Output the (X, Y) coordinate of the center of the cell containing the given text.  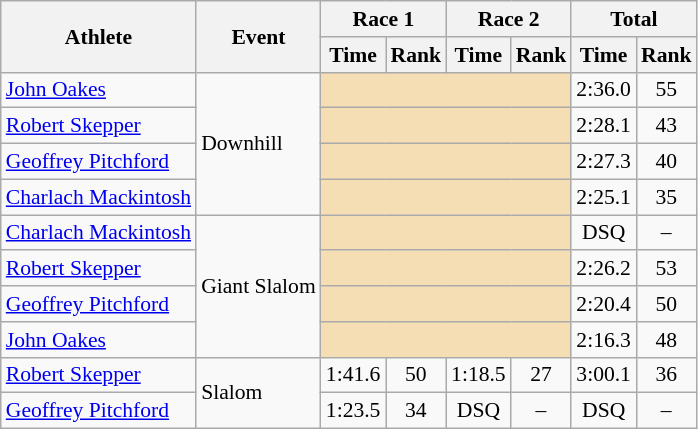
Race 2 (508, 19)
1:23.5 (354, 411)
2:28.1 (604, 126)
36 (666, 375)
Slalom (258, 392)
40 (666, 162)
34 (416, 411)
Total (634, 19)
2:16.3 (604, 340)
35 (666, 197)
Race 1 (384, 19)
27 (542, 375)
2:20.4 (604, 304)
3:00.1 (604, 375)
2:25.1 (604, 197)
55 (666, 90)
48 (666, 340)
Giant Slalom (258, 286)
1:18.5 (478, 375)
Athlete (98, 36)
2:26.2 (604, 269)
2:36.0 (604, 90)
Downhill (258, 143)
53 (666, 269)
1:41.6 (354, 375)
2:27.3 (604, 162)
43 (666, 126)
Event (258, 36)
